Identify which cell holds the provided text, then report its (X, Y) central coordinate. 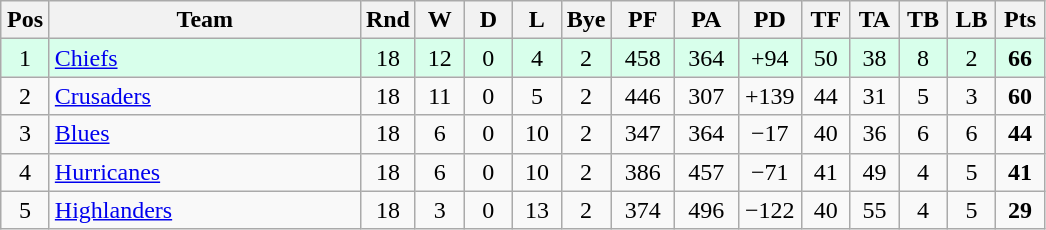
458 (643, 58)
Pos (26, 20)
1 (26, 58)
Pts (1020, 20)
496 (706, 210)
Crusaders (204, 96)
29 (1020, 210)
−17 (770, 134)
LB (972, 20)
307 (706, 96)
PF (643, 20)
49 (874, 172)
Bye (586, 20)
Hurricanes (204, 172)
11 (440, 96)
12 (440, 58)
TB (924, 20)
374 (643, 210)
W (440, 20)
−71 (770, 172)
Rnd (388, 20)
386 (643, 172)
+139 (770, 96)
PD (770, 20)
TF (826, 20)
+94 (770, 58)
36 (874, 134)
−122 (770, 210)
Team (204, 20)
55 (874, 210)
347 (643, 134)
PA (706, 20)
60 (1020, 96)
TA (874, 20)
38 (874, 58)
Highlanders (204, 210)
8 (924, 58)
Blues (204, 134)
457 (706, 172)
446 (643, 96)
31 (874, 96)
50 (826, 58)
L (538, 20)
D (488, 20)
66 (1020, 58)
13 (538, 210)
Chiefs (204, 58)
